Extract the (X, Y) coordinate from the center of the cell holding the provided text.  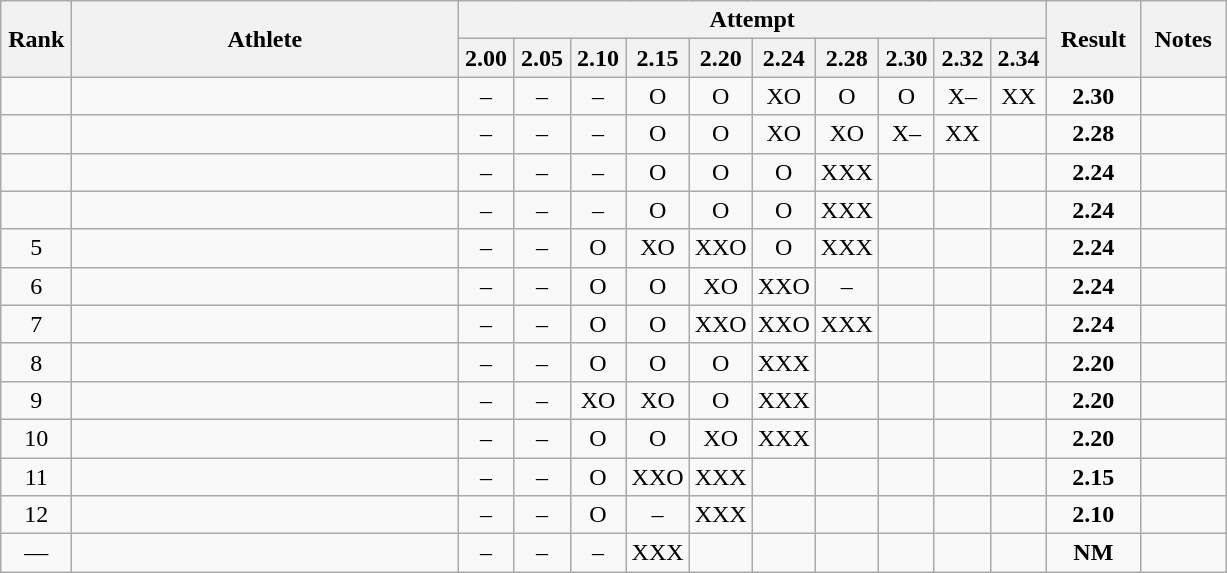
Result (1094, 39)
Notes (1183, 39)
— (36, 553)
5 (36, 248)
10 (36, 438)
7 (36, 324)
12 (36, 515)
Attempt (752, 20)
2.34 (1018, 58)
Rank (36, 39)
2.05 (542, 58)
2.00 (486, 58)
11 (36, 477)
6 (36, 286)
Athlete (265, 39)
9 (36, 400)
2.32 (962, 58)
NM (1094, 553)
8 (36, 362)
